Determine the [X, Y] coordinate at the center of the cell enclosing the given text.  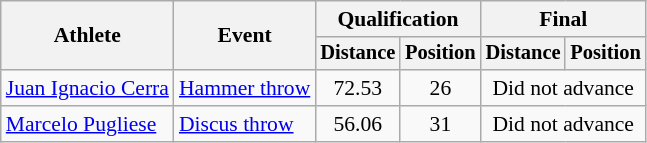
56.06 [358, 124]
72.53 [358, 88]
Final [564, 19]
Qualification [398, 19]
Marcelo Pugliese [88, 124]
Juan Ignacio Cerra [88, 88]
Athlete [88, 36]
26 [440, 88]
Discus throw [244, 124]
Hammer throw [244, 88]
31 [440, 124]
Event [244, 36]
